Capture the cell that displays the provided text and extract its (X, Y) central coordinate. 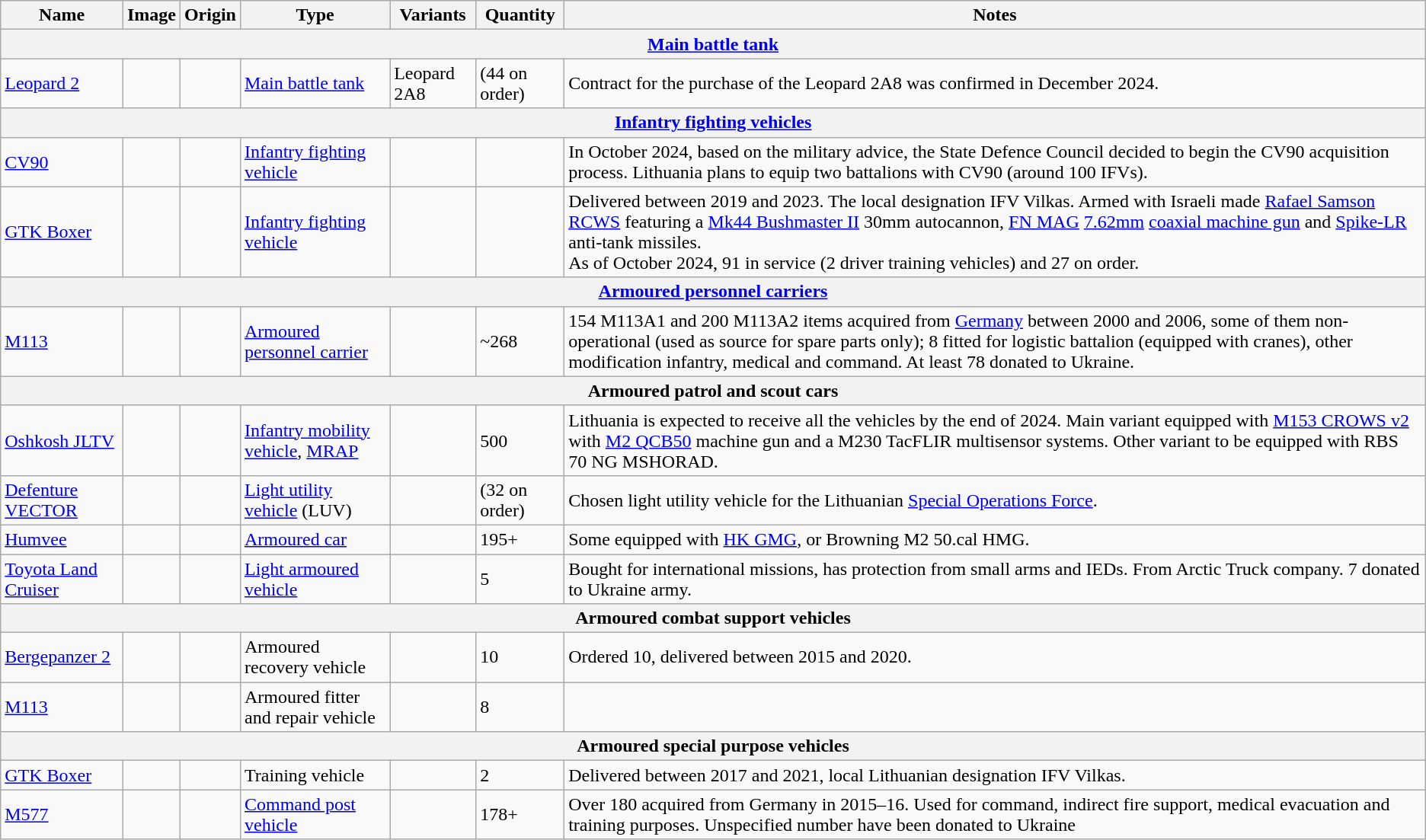
8 (520, 707)
Defenture VECTOR (62, 500)
Humvee (62, 539)
Armoured recovery vehicle (315, 658)
Light armoured vehicle (315, 579)
Notes (995, 15)
Command post vehicle (315, 815)
(44 on order) (520, 84)
Bergepanzer 2 (62, 658)
Origin (210, 15)
178+ (520, 815)
Bought for international missions, has protection from small arms and IEDs. From Arctic Truck company. 7 donated to Ukraine army. (995, 579)
500 (520, 440)
Armoured car (315, 539)
Toyota Land Cruiser (62, 579)
Armoured personnel carriers (713, 292)
10 (520, 658)
2 (520, 775)
Armoured fitter and repair vehicle (315, 707)
Leopard 2A8 (433, 84)
M577 (62, 815)
195+ (520, 539)
(32 on order) (520, 500)
Ordered 10, delivered between 2015 and 2020. (995, 658)
Infantry fighting vehicles (713, 123)
Chosen light utility vehicle for the Lithuanian Special Operations Force. (995, 500)
Armoured personnel carrier (315, 341)
Armoured combat support vehicles (713, 618)
~268 (520, 341)
Training vehicle (315, 775)
Delivered between 2017 and 2021, local Lithuanian designation IFV Vilkas. (995, 775)
Type (315, 15)
Contract for the purchase of the Leopard 2A8 was confirmed in December 2024. (995, 84)
Some equipped with HK GMG, or Browning M2 50.cal HMG. (995, 539)
CV90 (62, 161)
Oshkosh JLTV (62, 440)
Light utility vehicle (LUV) (315, 500)
Infantry mobility vehicle, MRAP (315, 440)
Variants (433, 15)
Leopard 2 (62, 84)
Armoured patrol and scout cars (713, 391)
Name (62, 15)
Quantity (520, 15)
Image (151, 15)
5 (520, 579)
Armoured special purpose vehicles (713, 746)
